Return the [X, Y] coordinate for the center point of the cell that contains the specified text.  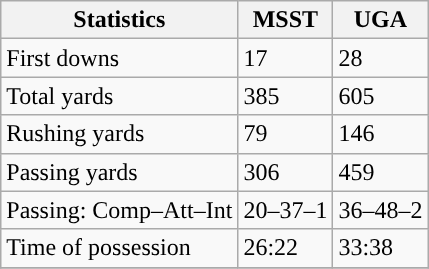
79 [286, 134]
Passing: Comp–Att–Int [120, 210]
33:38 [380, 248]
605 [380, 96]
20–37–1 [286, 210]
Total yards [120, 96]
36–48–2 [380, 210]
385 [286, 96]
459 [380, 172]
Rushing yards [120, 134]
17 [286, 58]
28 [380, 58]
306 [286, 172]
146 [380, 134]
UGA [380, 20]
MSST [286, 20]
First downs [120, 58]
Passing yards [120, 172]
Time of possession [120, 248]
26:22 [286, 248]
Statistics [120, 20]
